For the text-containing cell, return its midpoint in [x, y] coordinate format. 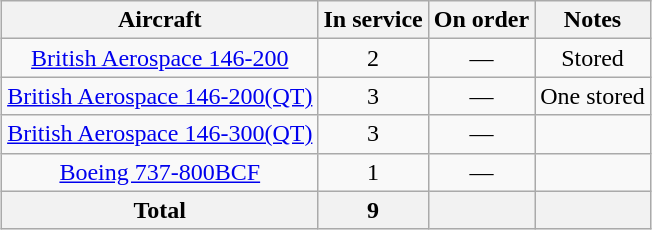
Notes [593, 20]
Stored [593, 58]
In service [373, 20]
British Aerospace 146-200 [160, 58]
1 [373, 172]
One stored [593, 96]
On order [481, 20]
9 [373, 210]
British Aerospace 146-300(QT) [160, 134]
Aircraft [160, 20]
Boeing 737-800BCF [160, 172]
2 [373, 58]
British Aerospace 146-200(QT) [160, 96]
Total [160, 210]
